Search for the cell housing the specified text and yield its (x, y) center coordinate. 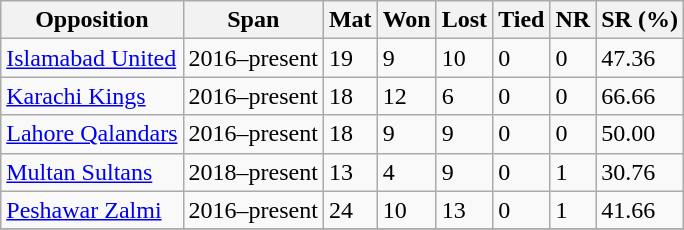
Opposition (92, 20)
Span (253, 20)
NR (573, 20)
4 (406, 172)
50.00 (640, 134)
Lost (464, 20)
Won (406, 20)
Islamabad United (92, 58)
Peshawar Zalmi (92, 210)
30.76 (640, 172)
Karachi Kings (92, 96)
12 (406, 96)
Multan Sultans (92, 172)
SR (%) (640, 20)
47.36 (640, 58)
41.66 (640, 210)
2018–present (253, 172)
24 (350, 210)
Tied (522, 20)
6 (464, 96)
19 (350, 58)
66.66 (640, 96)
Lahore Qalandars (92, 134)
Mat (350, 20)
